Scan for the cell matching the given text and deliver its [x, y] coordinate at center. 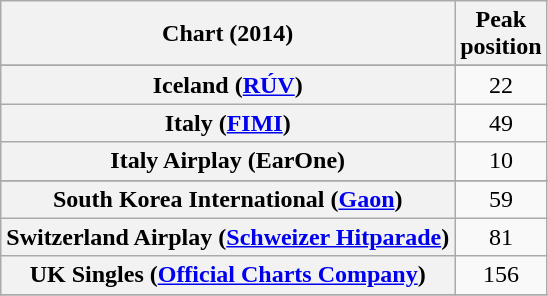
UK Singles (Official Charts Company) [228, 275]
Italy Airplay (EarOne) [228, 161]
South Korea International (Gaon) [228, 199]
59 [501, 199]
Iceland (RÚV) [228, 85]
49 [501, 123]
Chart (2014) [228, 34]
10 [501, 161]
Switzerland Airplay (Schweizer Hitparade) [228, 237]
Italy (FIMI) [228, 123]
22 [501, 85]
Peakposition [501, 34]
81 [501, 237]
156 [501, 275]
